Search for the cell housing the specified text and yield its (X, Y) center coordinate. 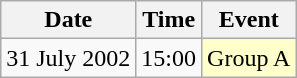
15:00 (169, 58)
Date (68, 20)
Group A (249, 58)
31 July 2002 (68, 58)
Time (169, 20)
Event (249, 20)
